Determine the [x, y] coordinate at the center of the cell enclosing the given text.  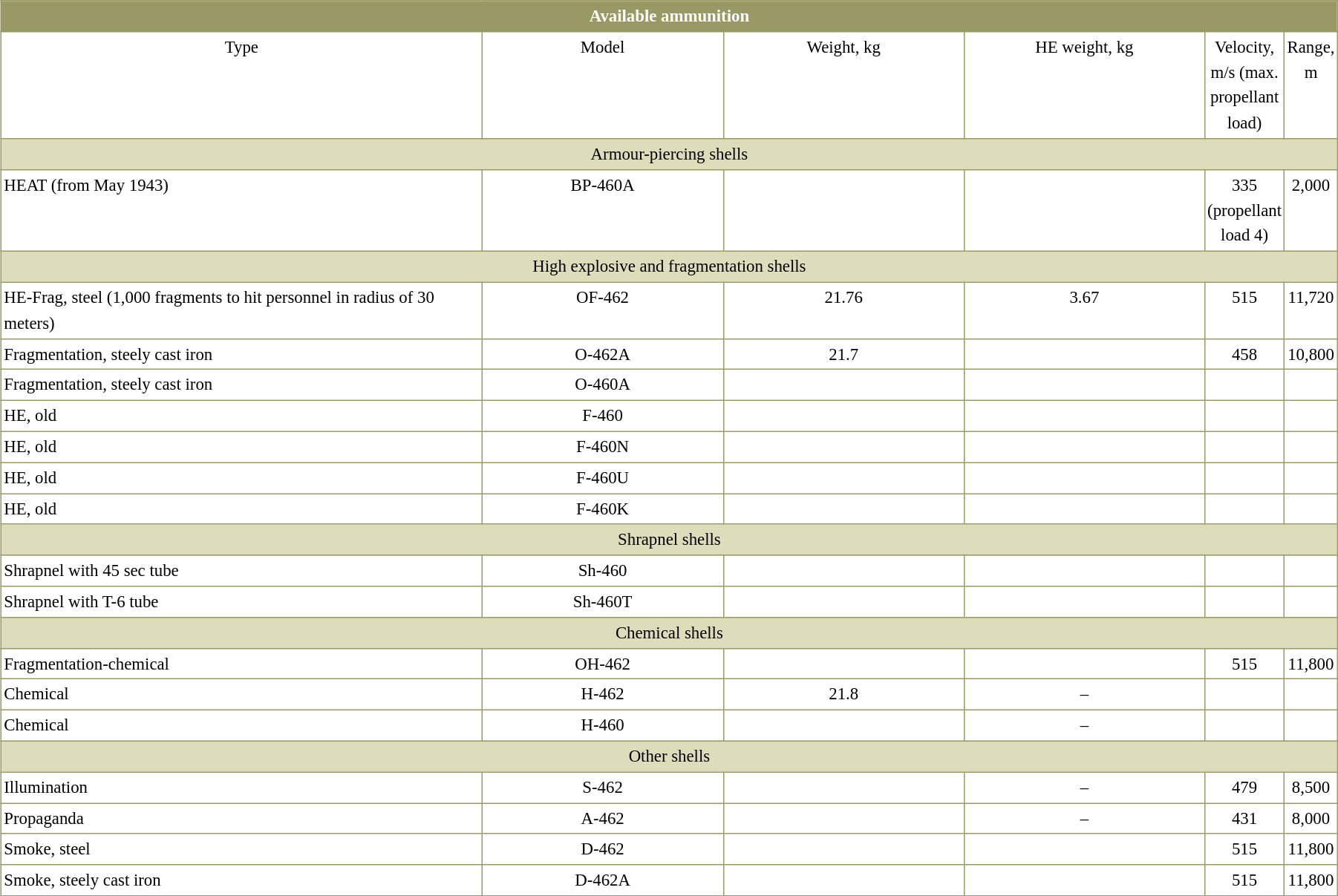
Other shells [670, 756]
HEAT (from May 1943) [242, 210]
Sh-460T [603, 602]
Smoke, steel [242, 849]
458 [1244, 354]
8,000 [1311, 819]
OH-462 [603, 664]
H-462 [603, 695]
Sh-460 [603, 571]
Smoke, steely cast iron [242, 880]
OF-462 [603, 310]
Available ammunition [670, 16]
8,500 [1311, 788]
Armour-piercing shells [670, 154]
Propaganda [242, 819]
Shrapnel with 45 sec tube [242, 571]
Type [242, 85]
Shrapnel with T-6 tube [242, 602]
479 [1244, 788]
A-462 [603, 819]
21.8 [843, 695]
Weight, kg [843, 85]
10,800 [1311, 354]
21.7 [843, 354]
HE-Frag, steel (1,000 fragments to hit personnel in radius of 30 meters) [242, 310]
Illumination [242, 788]
Fragmentation-chemical [242, 664]
О-460А [603, 385]
D-462 [603, 849]
Velocity, m/s (max. propellant load) [1244, 85]
3.67 [1084, 310]
Chemical shells [670, 632]
D-462A [603, 880]
High explosive and fragmentation shells [670, 267]
F-460N [603, 447]
S-462 [603, 788]
O-462A [603, 354]
21.76 [843, 310]
F-460 [603, 416]
11,720 [1311, 310]
F-460K [603, 509]
Shrapnel shells [670, 540]
431 [1244, 819]
2,000 [1311, 210]
335 (propellant load 4) [1244, 210]
BP-460A [603, 210]
HE weight, kg [1084, 85]
Model [603, 85]
H-460 [603, 725]
F-460U [603, 478]
Range, m [1311, 85]
